Search for the cell housing the specified text and yield its (X, Y) center coordinate. 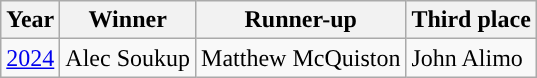
Year (30, 20)
Matthew McQuiston (301, 58)
John Alimo (471, 58)
2024 (30, 58)
Runner-up (301, 20)
Third place (471, 20)
Alec Soukup (128, 58)
Winner (128, 20)
